Provide the (x, y) coordinate of the cell's center where the given text is located.  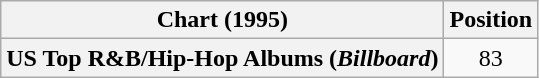
US Top R&B/Hip-Hop Albums (Billboard) (222, 58)
83 (491, 58)
Position (491, 20)
Chart (1995) (222, 20)
